From the cell containing the given text, extract its center point as [X, Y] coordinate. 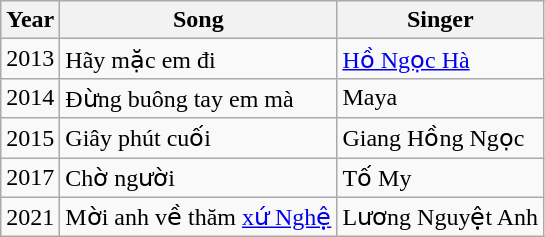
2013 [30, 59]
Tố My [440, 178]
Mời anh về thăm xứ Nghệ [198, 217]
Giây phút cuối [198, 138]
Singer [440, 20]
Chờ người [198, 178]
2015 [30, 138]
Song [198, 20]
2021 [30, 217]
Đừng buông tay em mà [198, 98]
Hồ Ngọc Hà [440, 59]
Giang Hồng Ngọc [440, 138]
Year [30, 20]
2017 [30, 178]
Maya [440, 98]
2014 [30, 98]
Lương Nguyệt Anh [440, 217]
Hãy mặc em đi [198, 59]
